Locate the cell with the specified text and output its [x, y] center coordinate. 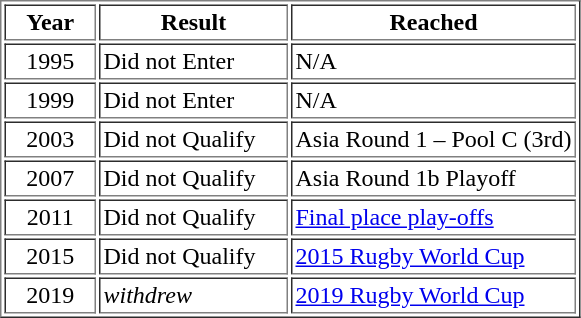
Year [50, 22]
2015 [50, 256]
2011 [50, 218]
2019 [50, 296]
2019 Rugby World Cup [434, 296]
Asia Round 1b Playoff [434, 178]
Final place play-offs [434, 218]
1999 [50, 100]
Reached [434, 22]
2003 [50, 140]
2007 [50, 178]
withdrew [194, 296]
1995 [50, 62]
Result [194, 22]
Asia Round 1 – Pool C (3rd) [434, 140]
2015 Rugby World Cup [434, 256]
